Locate the cell with the specified text and output its (x, y) center coordinate. 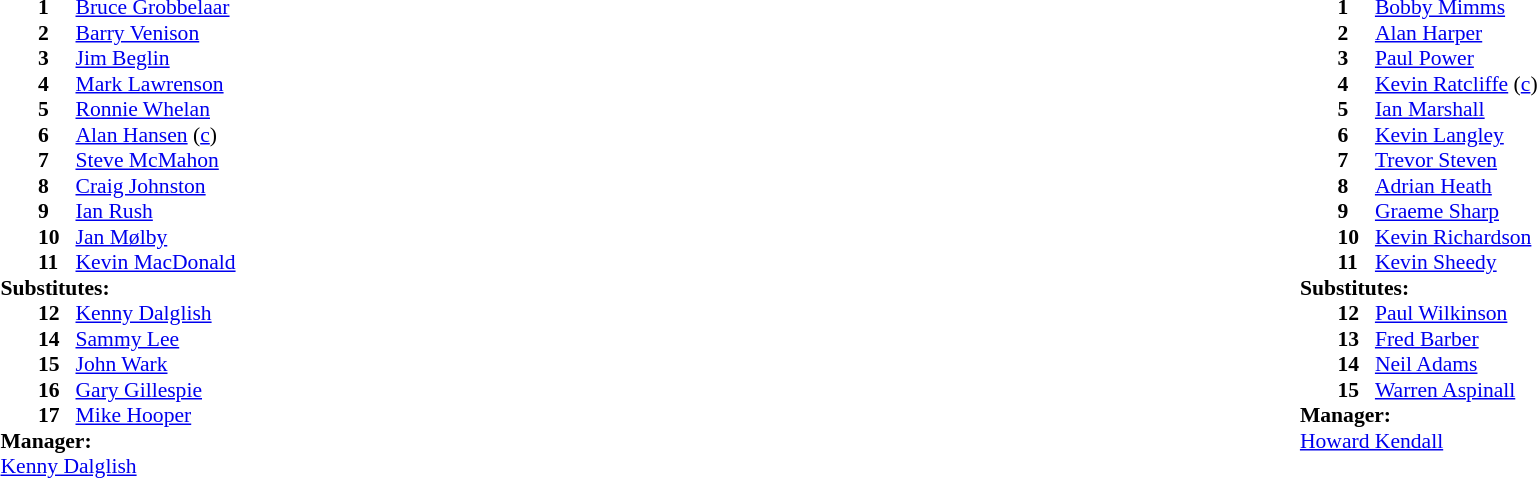
Kevin MacDonald (156, 263)
Mark Lawrenson (156, 84)
Barry Venison (156, 33)
Craig Johnston (156, 186)
Manager: (118, 441)
Sammy Lee (156, 339)
Ronnie Whelan (156, 109)
Alan Hansen (c) (156, 135)
Gary Gillespie (156, 390)
Steve McMahon (156, 161)
16 (57, 390)
Mike Hooper (156, 415)
Jan Mølby (156, 237)
Jim Beglin (156, 59)
13 (1356, 339)
Kenny Dalglish (156, 313)
17 (57, 415)
Ian Rush (156, 211)
John Wark (156, 365)
Substitutes: (118, 288)
